Determine the (X, Y) coordinate at the center of the cell enclosing the given text.  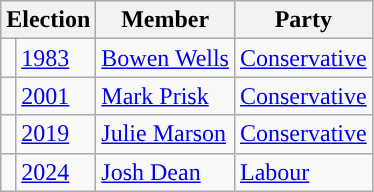
Mark Prisk (166, 96)
Election (48, 20)
Labour (303, 172)
Bowen Wells (166, 58)
2019 (56, 134)
Josh Dean (166, 172)
2024 (56, 172)
Member (166, 20)
Julie Marson (166, 134)
Party (303, 20)
2001 (56, 96)
1983 (56, 58)
